Determine the [X, Y] coordinate at the center of the cell enclosing the given text.  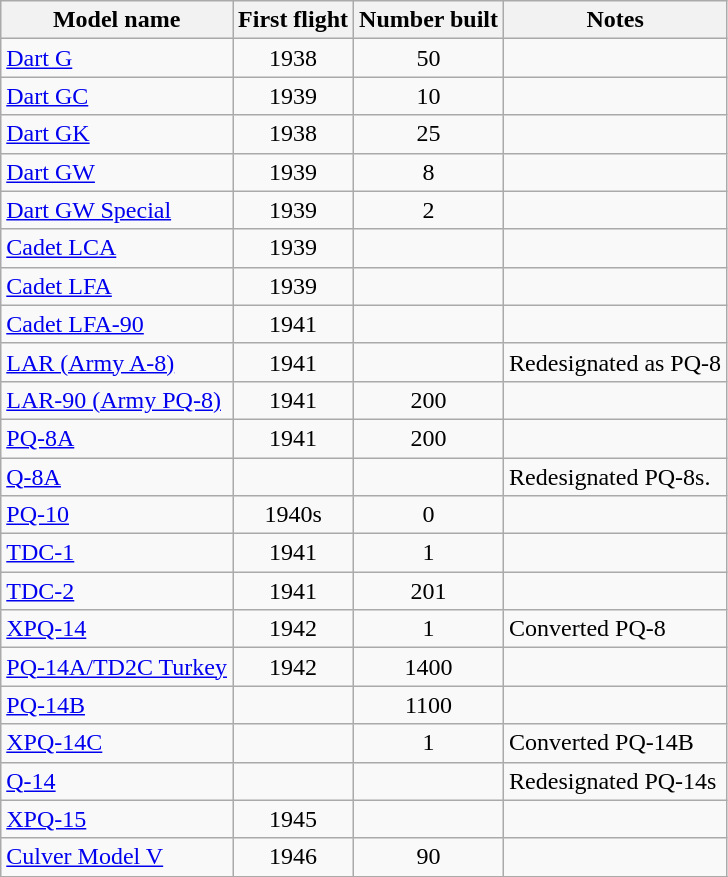
Culver Model V [117, 857]
Redesignated PQ-8s. [616, 477]
TDC-1 [117, 553]
1946 [294, 857]
TDC-2 [117, 591]
Cadet LCA [117, 248]
First flight [294, 20]
Dart GW [117, 172]
Redesignated PQ-14s [616, 781]
Converted PQ-8 [616, 629]
50 [429, 58]
8 [429, 172]
Dart GC [117, 96]
25 [429, 134]
1400 [429, 667]
Cadet LFA [117, 286]
90 [429, 857]
Model name [117, 20]
Dart G [117, 58]
1100 [429, 705]
LAR-90 (Army PQ-8) [117, 400]
2 [429, 210]
XPQ-14C [117, 743]
201 [429, 591]
1940s [294, 515]
Cadet LFA-90 [117, 324]
LAR (Army A-8) [117, 362]
XPQ-14 [117, 629]
1945 [294, 819]
Q-8A [117, 477]
0 [429, 515]
Converted PQ-14B [616, 743]
10 [429, 96]
PQ-14A/TD2C Turkey [117, 667]
Notes [616, 20]
PQ-14B [117, 705]
PQ-8A [117, 438]
Redesignated as PQ-8 [616, 362]
Dart GK [117, 134]
Q-14 [117, 781]
PQ-10 [117, 515]
XPQ-15 [117, 819]
Dart GW Special [117, 210]
Number built [429, 20]
